Scan for the cell matching the given text and deliver its (X, Y) coordinate at center. 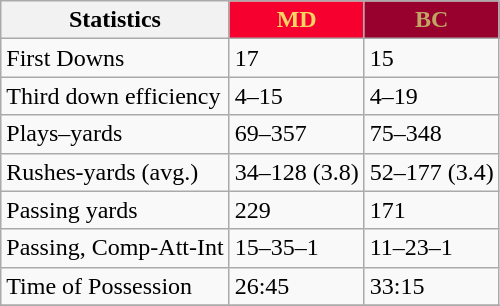
BC (432, 20)
171 (432, 210)
Plays–yards (115, 134)
First Downs (115, 58)
11–23–1 (432, 248)
Third down efficiency (115, 96)
Statistics (115, 20)
52–177 (3.4) (432, 172)
33:15 (432, 286)
Passing yards (115, 210)
34–128 (3.8) (296, 172)
26:45 (296, 286)
15 (432, 58)
4–19 (432, 96)
MD (296, 20)
Passing, Comp-Att-Int (115, 248)
Time of Possession (115, 286)
Rushes-yards (avg.) (115, 172)
17 (296, 58)
69–357 (296, 134)
15–35–1 (296, 248)
75–348 (432, 134)
229 (296, 210)
4–15 (296, 96)
